Extract the (X, Y) coordinate from the center of the cell holding the provided text.  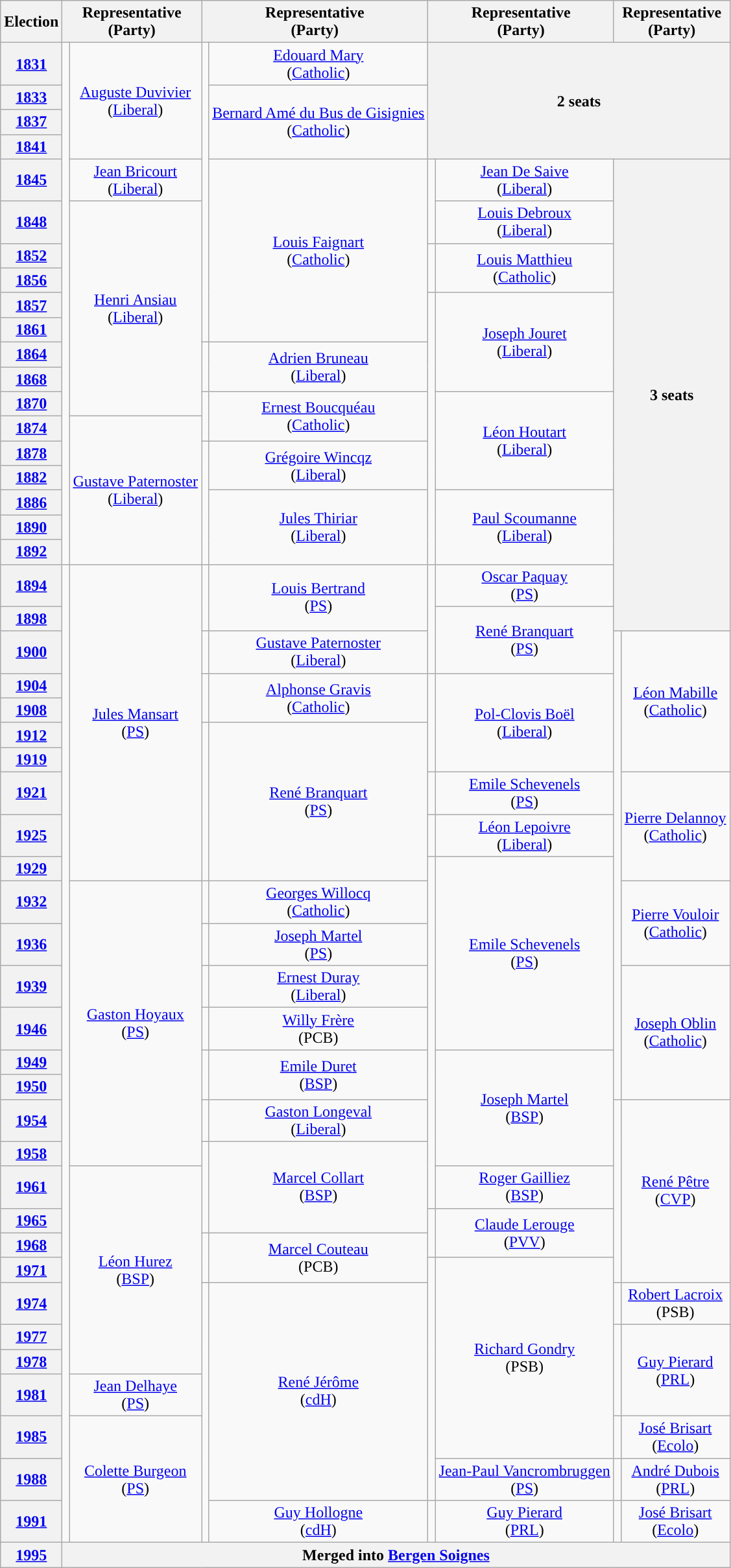
1868 (31, 379)
Pierre Vouloir(Catholic) (675, 923)
1894 (31, 585)
1977 (31, 1336)
Léon Mabille(Catholic) (675, 702)
1925 (31, 835)
Grégoire Wincqz(Liberal) (318, 466)
1912 (31, 735)
Willy Frère(PCB) (318, 1028)
1870 (31, 404)
1988 (31, 1480)
Ernest Duray(Liberal) (318, 987)
Roger Gailliez(BSP) (524, 1187)
Election (31, 22)
1861 (31, 329)
1974 (31, 1303)
1919 (31, 759)
Alphonse Gravis(Catholic) (318, 698)
1936 (31, 944)
1874 (31, 429)
Auguste Duvivier(Liberal) (136, 101)
Louis Debroux(Liberal) (524, 222)
Guy Hollogne(cdH) (318, 1521)
1950 (31, 1087)
1841 (31, 147)
André Dubois(PRL) (675, 1480)
1852 (31, 255)
Jean Bricourt(Liberal) (136, 180)
Jean Delhaye(PS) (136, 1396)
Edouard Mary(Catholic) (318, 64)
Henri Ansiau(Liberal) (136, 309)
Ernest Boucquéau(Catholic) (318, 416)
1856 (31, 280)
1904 (31, 685)
1908 (31, 710)
Paul Scoumanne(Liberal) (524, 527)
1985 (31, 1437)
Léon Hurez(BSP) (136, 1270)
Jean De Saive(Liberal) (524, 180)
1954 (31, 1121)
1857 (31, 305)
1890 (31, 527)
1898 (31, 619)
Bernard Amé du Bus de Gisignies(Catholic) (318, 122)
Pierre Delannoy(Catholic) (675, 826)
1981 (31, 1396)
1837 (31, 122)
1965 (31, 1220)
1864 (31, 354)
1886 (31, 503)
1939 (31, 987)
Pol-Clovis Boël(Liberal) (524, 722)
Joseph Oblin(Catholic) (675, 1032)
Emile Duret(BSP) (318, 1075)
1892 (31, 552)
Robert Lacroix(PSB) (675, 1303)
Merged into Bergen Soignes (396, 1555)
Joseph Martel(PS) (318, 944)
1845 (31, 180)
1958 (31, 1154)
Jules Thiriar(Liberal) (318, 527)
René Pêtre(CVP) (675, 1191)
1949 (31, 1062)
Oscar Paquay(PS) (524, 585)
Adrien Bruneau(Liberal) (318, 366)
1929 (31, 869)
Georges Willocq(Catholic) (318, 903)
1961 (31, 1187)
Colette Burgeon(PS) (136, 1480)
1971 (31, 1270)
René Jérôme(cdH) (318, 1391)
1848 (31, 222)
1995 (31, 1555)
Louis Bertrand(PS) (318, 598)
2 seats (579, 101)
Joseph Martel(BSP) (524, 1108)
3 seats (672, 395)
Léon Lepoivre(Liberal) (524, 835)
Gaston Longeval(Liberal) (318, 1121)
1878 (31, 453)
1932 (31, 903)
Joseph Jouret(Liberal) (524, 342)
1900 (31, 652)
Jean-Paul Vancrombruggen(PS) (524, 1480)
Marcel Couteau(PCB) (318, 1257)
1968 (31, 1245)
Léon Houtart(Liberal) (524, 441)
Claude Lerouge(PVV) (524, 1233)
1921 (31, 792)
Jules Mansart(PS) (136, 722)
Gaston Hoyaux(PS) (136, 1024)
1833 (31, 97)
Louis Matthieu(Catholic) (524, 268)
Richard Gondry(PSB) (524, 1358)
Louis Faignart(Catholic) (318, 250)
1831 (31, 64)
Marcel Collart(BSP) (318, 1187)
1946 (31, 1028)
1991 (31, 1521)
1978 (31, 1361)
1882 (31, 478)
